Locate the cell with the specified text and output its (x, y) center coordinate. 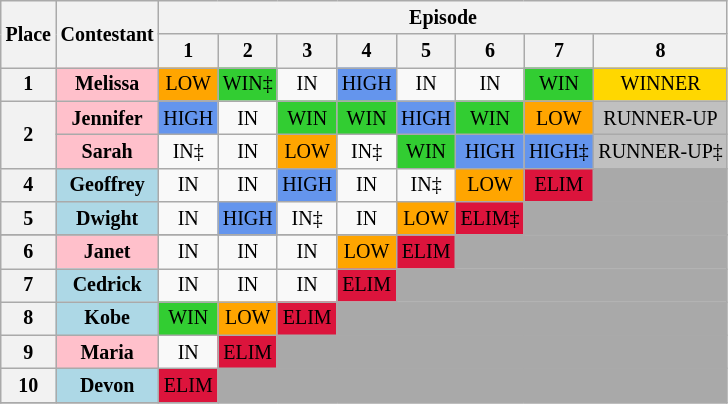
Contestant (108, 34)
Sarah (108, 152)
Janet (108, 252)
Geoffrey (108, 184)
Kobe (108, 318)
Maria (108, 352)
9 (28, 352)
Devon (108, 386)
Cedrick (108, 286)
3 (306, 52)
WIN‡ (248, 84)
ELIM‡ (490, 218)
WINNER (661, 84)
HIGH‡ (558, 152)
RUNNER-UP (661, 118)
10 (28, 386)
Melissa (108, 84)
RUNNER-UP‡ (661, 152)
Episode (444, 18)
Dwight (108, 218)
Jennifer (108, 118)
Place (28, 34)
